Determine the (X, Y) coordinate at the center of the cell enclosing the given text.  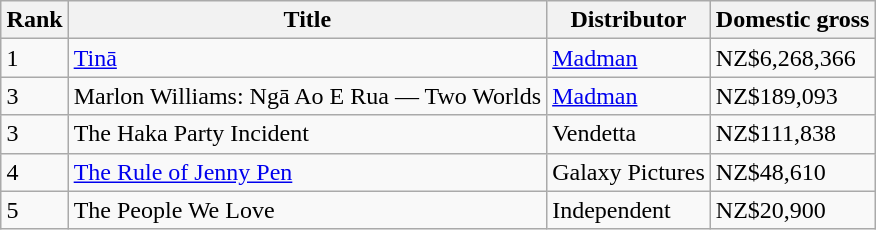
Domestic gross (792, 20)
5 (34, 210)
NZ$189,093 (792, 96)
NZ$6,268,366 (792, 58)
The Haka Party Incident (307, 134)
Marlon Williams: Ngā Ao E Rua — Two Worlds (307, 96)
1 (34, 58)
Rank (34, 20)
The Rule of Jenny Pen (307, 172)
Tinā (307, 58)
Title (307, 20)
4 (34, 172)
NZ$111,838 (792, 134)
Independent (629, 210)
NZ$48,610 (792, 172)
Vendetta (629, 134)
Distributor (629, 20)
NZ$20,900 (792, 210)
The People We Love (307, 210)
Galaxy Pictures (629, 172)
